Return the [X, Y] coordinate for the center point of the cell that contains the specified text.  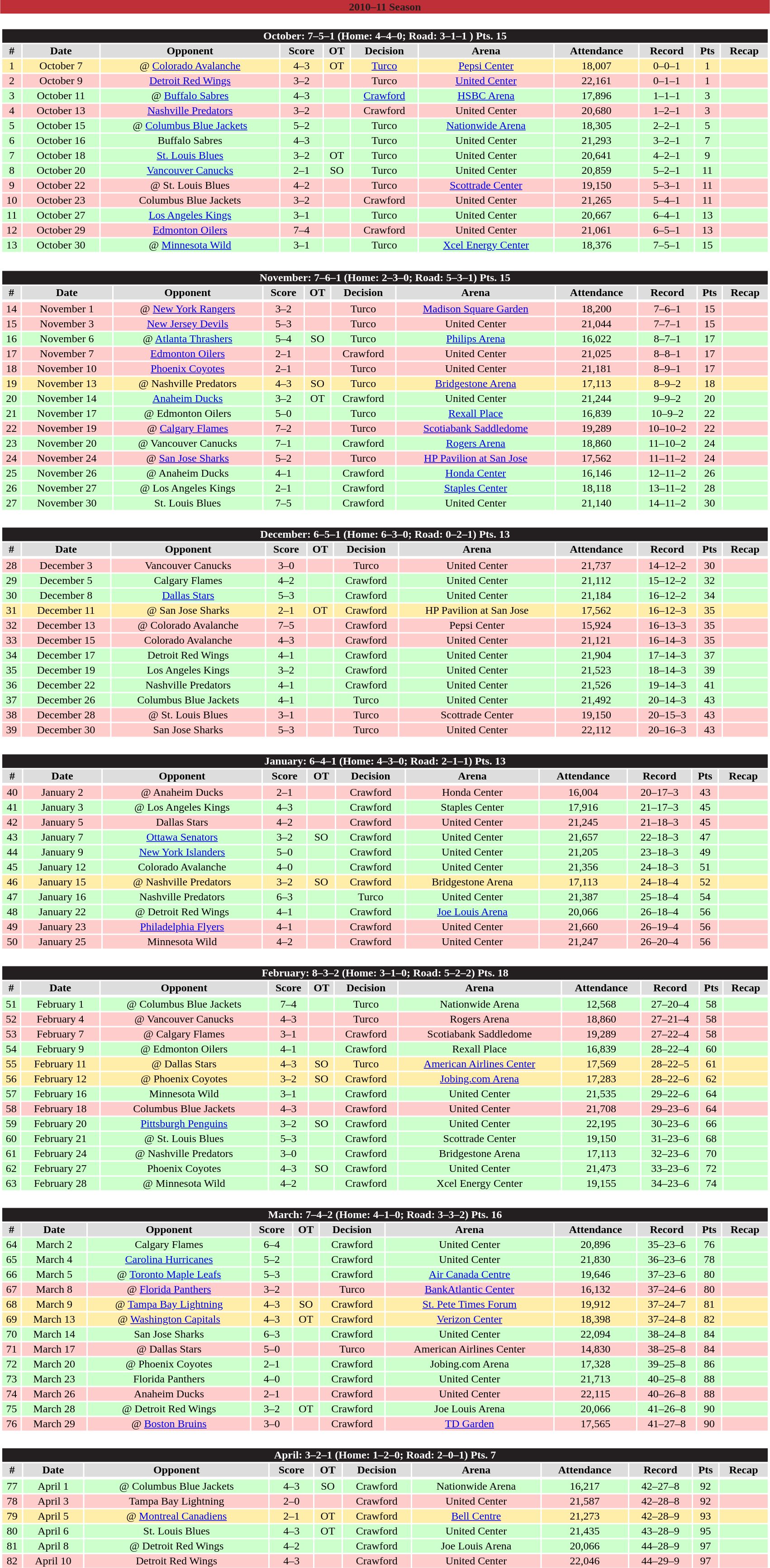
5–3–1 [667, 185]
17–14–3 [667, 655]
January 9 [62, 852]
November 27 [67, 488]
December 8 [66, 595]
5–4 [283, 339]
December: 6–5–1 (Home: 6–3–0; Road: 0–2–1) Pts. 13 [385, 535]
6–5–1 [667, 230]
April 5 [53, 1516]
28–22–6 [670, 1079]
@ Toronto Maple Leafs [169, 1274]
April 3 [53, 1501]
November 26 [67, 473]
16,146 [596, 473]
21,660 [583, 927]
34–23–6 [670, 1184]
14 [11, 309]
37–24–6 [667, 1290]
20,896 [595, 1244]
Philips Arena [475, 339]
March 4 [54, 1260]
20–14–3 [667, 700]
12–11–2 [668, 473]
3–2–1 [667, 141]
40–25–8 [667, 1379]
March 14 [54, 1334]
21,587 [585, 1501]
16,217 [585, 1486]
January 3 [62, 807]
43–28–9 [661, 1531]
21,708 [601, 1109]
February 27 [60, 1168]
12 [12, 230]
January 22 [62, 912]
16–12–3 [667, 611]
21,025 [596, 354]
29 [11, 581]
6 [12, 141]
November 10 [67, 369]
20,667 [596, 215]
April 10 [53, 1561]
February 4 [60, 1019]
65 [11, 1260]
16,022 [596, 339]
20,641 [596, 155]
December 11 [66, 611]
Bell Centre [476, 1516]
October 20 [61, 171]
23–18–3 [660, 852]
21,205 [583, 852]
6–4–1 [667, 215]
10 [12, 201]
33 [11, 641]
January 15 [62, 882]
Verizon Center [470, 1319]
7–2 [283, 429]
Philadelphia Flyers [182, 927]
18,200 [596, 309]
29–22–6 [670, 1094]
November 7 [67, 354]
27–21–4 [670, 1019]
Air Canada Centre [470, 1274]
October: 7–5–1 (Home: 4–4–0; Road: 3–1–1 ) Pts. 15 [385, 36]
40 [12, 793]
16–13–3 [667, 625]
18,118 [596, 488]
March 9 [54, 1304]
21,713 [595, 1379]
November 20 [67, 443]
59 [11, 1124]
38–25–8 [667, 1349]
8–7–1 [668, 339]
Carolina Hurricanes [169, 1260]
21,121 [596, 641]
7–7–1 [668, 324]
19,646 [595, 1274]
14,830 [595, 1349]
November 6 [67, 339]
February 24 [60, 1154]
October 16 [61, 141]
42–28–8 [661, 1501]
26–20–4 [660, 942]
@ Boston Bruins [169, 1424]
9–9–2 [668, 399]
18,305 [596, 125]
20–16–3 [667, 730]
November 30 [67, 503]
14–11–2 [668, 503]
December 5 [66, 581]
38 [11, 715]
17,896 [596, 96]
42 [12, 822]
42–28–9 [661, 1516]
January 16 [62, 897]
New Jersey Devils [187, 324]
32–23–6 [670, 1154]
New York Islanders [182, 852]
4–2–1 [667, 155]
0–0–1 [667, 66]
February 12 [60, 1079]
8–8–1 [668, 354]
2010–11 Season [385, 7]
0–1–1 [667, 81]
21,244 [596, 399]
December 28 [66, 715]
22,161 [596, 81]
22–18–3 [660, 837]
21–17–3 [660, 807]
@ Atlanta Thrashers [187, 339]
10–9–2 [668, 413]
February: 8–3–2 (Home: 3–1–0; Road: 5–2–2) Pts. 18 [385, 973]
HSBC Arena [486, 96]
January: 6–4–1 (Home: 4–3–0; Road: 2–1–1) Pts. 13 [385, 761]
February 18 [60, 1109]
36 [11, 685]
39–25–8 [667, 1364]
Madison Square Garden [475, 309]
57 [11, 1094]
April: 3–2–1 (Home: 1–2–0; Road: 2–0–1) Pts. 7 [385, 1455]
11–11–2 [668, 459]
October 9 [61, 81]
October 27 [61, 215]
19–14–3 [667, 685]
37–24–7 [667, 1304]
13–11–2 [668, 488]
25 [11, 473]
11–10–2 [668, 443]
@ Montreal Canadiens [176, 1516]
31–23–6 [670, 1138]
10–10–2 [668, 429]
April 1 [53, 1486]
January 2 [62, 793]
20–15–3 [667, 715]
21,061 [596, 230]
December 26 [66, 700]
Florida Panthers [169, 1379]
October 7 [61, 66]
March 29 [54, 1424]
February 7 [60, 1034]
November 3 [67, 324]
@ Florida Panthers [169, 1290]
19,912 [595, 1304]
January 12 [62, 867]
March 13 [54, 1319]
93 [706, 1516]
21,435 [585, 1531]
21,044 [596, 324]
5–4–1 [667, 201]
5–2–1 [667, 171]
21,140 [596, 503]
27–22–4 [670, 1034]
44–28–9 [661, 1546]
February 11 [60, 1064]
Pittsburgh Penguins [184, 1124]
30–23–6 [670, 1124]
16–14–3 [667, 641]
February 16 [60, 1094]
18,376 [596, 245]
January 23 [62, 927]
@ Buffalo Sabres [190, 96]
20,680 [596, 111]
October 30 [61, 245]
31 [11, 611]
37–23–6 [667, 1274]
St. Pete Times Forum [470, 1304]
8–9–1 [668, 369]
95 [706, 1531]
21,112 [596, 581]
14–12–2 [667, 565]
27–20–4 [670, 1004]
36–23–6 [667, 1260]
December 15 [66, 641]
17,569 [601, 1064]
48 [12, 912]
18,007 [596, 66]
November: 7–6–1 (Home: 2–3–0; Road: 5–3–1) Pts. 15 [385, 277]
November 24 [67, 459]
October 15 [61, 125]
4 [12, 111]
22,046 [585, 1561]
Ottawa Senators [182, 837]
Buffalo Sabres [190, 141]
2 [12, 81]
1–2–1 [667, 111]
December 3 [66, 565]
12,568 [601, 1004]
November 14 [67, 399]
21,247 [583, 942]
33–23–6 [670, 1168]
77 [12, 1486]
March: 7–4–2 (Home: 4–1–0; Road: 3–3–2) Pts. 16 [385, 1214]
8 [12, 171]
50 [12, 942]
BankAtlantic Center [470, 1290]
21,273 [585, 1516]
21,245 [583, 822]
December 30 [66, 730]
55 [11, 1064]
28–22–5 [670, 1064]
January 25 [62, 942]
21,737 [596, 565]
December 22 [66, 685]
7–5–1 [667, 245]
2–0 [291, 1501]
71 [11, 1349]
19 [11, 383]
March 20 [54, 1364]
35–23–6 [667, 1244]
15–12–2 [667, 581]
26–19–4 [660, 927]
April 8 [53, 1546]
Tampa Bay Lightning [176, 1501]
March 17 [54, 1349]
41–26–8 [667, 1409]
7–6–1 [668, 309]
67 [11, 1290]
42–27–8 [661, 1486]
18,398 [595, 1319]
21,356 [583, 867]
February 20 [60, 1124]
March 26 [54, 1394]
October 18 [61, 155]
17,283 [601, 1079]
TD Garden [470, 1424]
February 9 [60, 1049]
April 6 [53, 1531]
March 2 [54, 1244]
21,265 [596, 201]
69 [11, 1319]
21,657 [583, 837]
21,184 [596, 595]
75 [11, 1409]
44 [12, 852]
October 11 [61, 96]
63 [11, 1184]
21,473 [601, 1168]
27 [11, 503]
November 19 [67, 429]
March 8 [54, 1290]
24–18–4 [660, 882]
February 1 [60, 1004]
86 [709, 1364]
15,924 [596, 625]
79 [12, 1516]
January 7 [62, 837]
21,535 [601, 1094]
21,492 [596, 700]
November 13 [67, 383]
21,526 [596, 685]
16,132 [595, 1290]
17,916 [583, 807]
22,115 [595, 1394]
November 1 [67, 309]
21,293 [596, 141]
March 28 [54, 1409]
26–18–4 [660, 912]
23 [11, 443]
December 13 [66, 625]
21,387 [583, 897]
18–14–3 [667, 670]
46 [12, 882]
21 [11, 413]
@ Washington Capitals [169, 1319]
17,565 [595, 1424]
6–4 [271, 1244]
February 21 [60, 1138]
7–1 [283, 443]
53 [11, 1034]
February 28 [60, 1184]
24–18–3 [660, 867]
17,328 [595, 1364]
March 5 [54, 1274]
21–18–3 [660, 822]
21,523 [596, 670]
20,859 [596, 171]
22,112 [596, 730]
January 5 [62, 822]
November 17 [67, 413]
October 23 [61, 201]
October 29 [61, 230]
40–26–8 [667, 1394]
21,904 [596, 655]
29–23–6 [670, 1109]
22,195 [601, 1124]
25–18–4 [660, 897]
October 22 [61, 185]
@ Tampa Bay Lightning [169, 1304]
December 19 [66, 670]
44–29–9 [661, 1561]
19,155 [601, 1184]
38–24–8 [667, 1334]
@ New York Rangers [187, 309]
16,004 [583, 793]
2–2–1 [667, 125]
21,181 [596, 369]
December 17 [66, 655]
March 23 [54, 1379]
41–27–8 [667, 1424]
28–22–4 [670, 1049]
16–12–2 [667, 595]
20–17–3 [660, 793]
73 [11, 1379]
21,830 [595, 1260]
16 [11, 339]
1–1–1 [667, 96]
8–9–2 [668, 383]
37–24–8 [667, 1319]
22,094 [595, 1334]
October 13 [61, 111]
